Detect which cell encompasses the target text, then output its (X, Y) center coordinate. 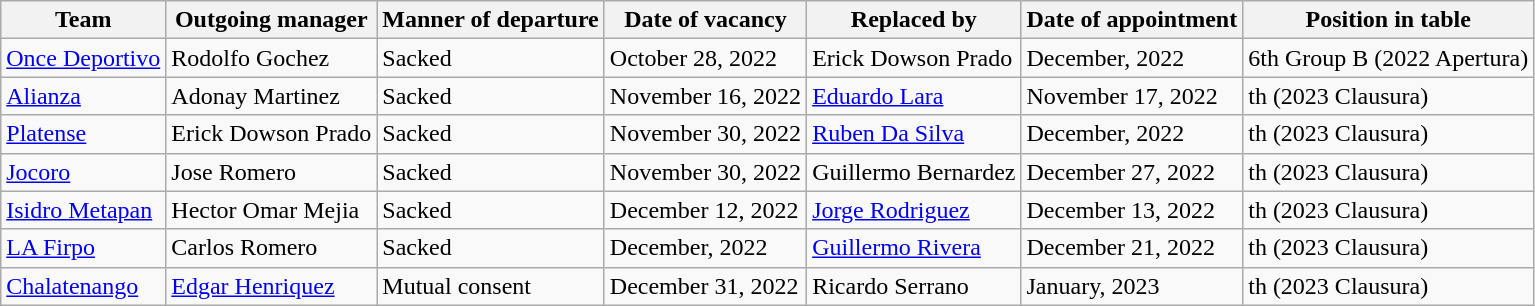
Position in table (1388, 20)
Adonay Martinez (272, 96)
Rodolfo Gochez (272, 58)
Ruben Da Silva (914, 134)
December 12, 2022 (705, 210)
November 16, 2022 (705, 96)
Alianza (84, 96)
Date of vacancy (705, 20)
December 21, 2022 (1132, 248)
Jocoro (84, 172)
Carlos Romero (272, 248)
December 27, 2022 (1132, 172)
Once Deportivo (84, 58)
Eduardo Lara (914, 96)
Outgoing manager (272, 20)
Isidro Metapan (84, 210)
Team (84, 20)
Edgar Henriquez (272, 286)
Mutual consent (490, 286)
November 17, 2022 (1132, 96)
LA Firpo (84, 248)
December 13, 2022 (1132, 210)
January, 2023 (1132, 286)
Ricardo Serrano (914, 286)
6th Group B (2022 Apertura) (1388, 58)
Jose Romero (272, 172)
Guillermo Bernardez (914, 172)
Jorge Rodriguez (914, 210)
December 31, 2022 (705, 286)
Replaced by (914, 20)
October 28, 2022 (705, 58)
Manner of departure (490, 20)
Guillermo Rivera (914, 248)
Chalatenango (84, 286)
Platense (84, 134)
Date of appointment (1132, 20)
Hector Omar Mejia (272, 210)
